From the cell containing the given text, extract its center point as [x, y] coordinate. 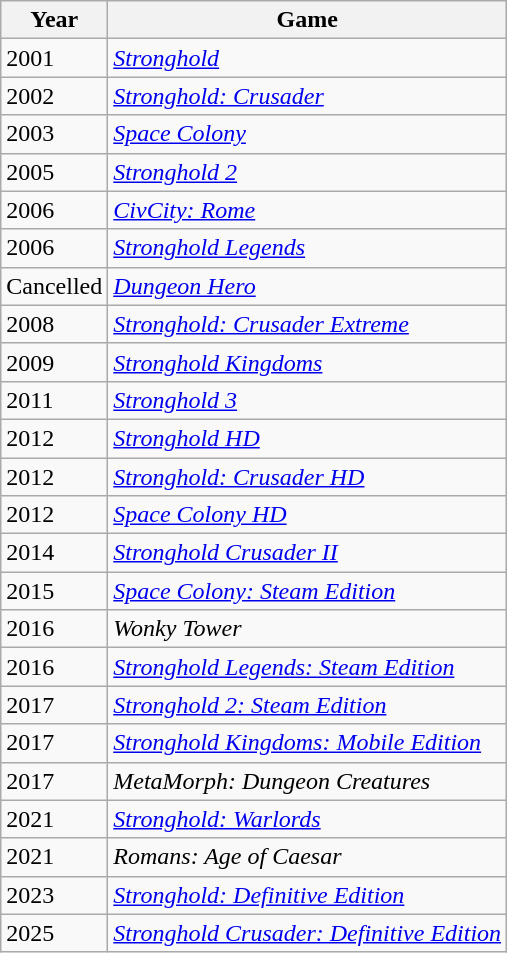
2011 [54, 400]
Stronghold Crusader: Definitive Edition [308, 933]
MetaMorph: Dungeon Creatures [308, 781]
2002 [54, 96]
2003 [54, 134]
Stronghold: Crusader HD [308, 477]
Stronghold: Crusader Extreme [308, 324]
2015 [54, 591]
2025 [54, 933]
Stronghold 3 [308, 400]
2001 [54, 58]
2005 [54, 172]
CivCity: Rome [308, 210]
Cancelled [54, 286]
Space Colony: Steam Edition [308, 591]
Stronghold Legends [308, 248]
Game [308, 20]
Stronghold Kingdoms [308, 362]
2008 [54, 324]
Stronghold: Crusader [308, 96]
Stronghold Legends: Steam Edition [308, 667]
Stronghold Crusader II [308, 553]
Stronghold: Definitive Edition [308, 895]
Stronghold 2: Steam Edition [308, 705]
Stronghold [308, 58]
Romans: Age of Caesar [308, 857]
2014 [54, 553]
Wonky Tower [308, 629]
Stronghold 2 [308, 172]
Dungeon Hero [308, 286]
Space Colony HD [308, 515]
Space Colony [308, 134]
Year [54, 20]
Stronghold: Warlords [308, 819]
2009 [54, 362]
Stronghold HD [308, 438]
Stronghold Kingdoms: Mobile Edition [308, 743]
2023 [54, 895]
